Locate the cell with the specified text and output its (x, y) center coordinate. 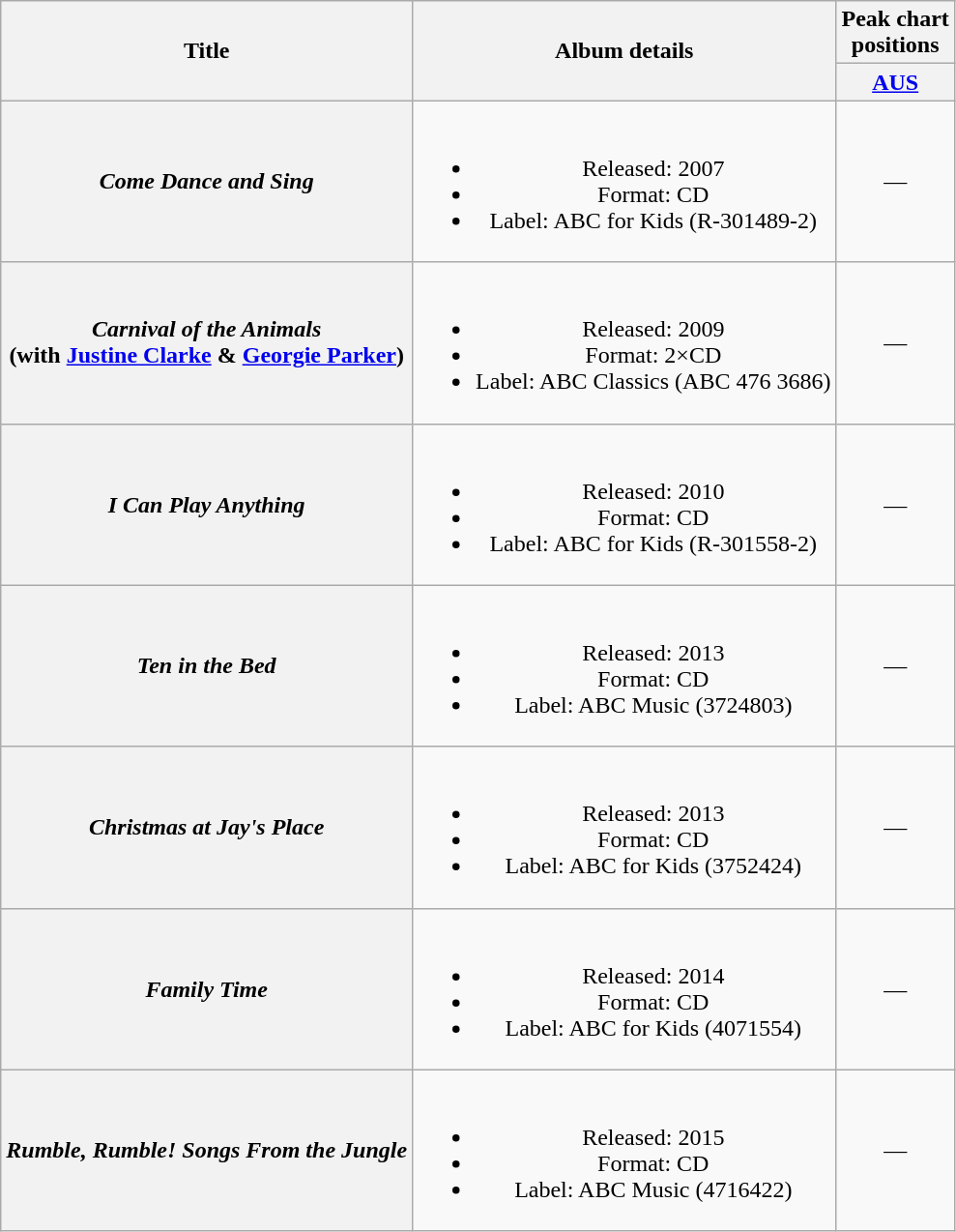
I Can Play Anything (207, 505)
Released: 2010Format: CDLabel: ABC for Kids (R-301558-2) (624, 505)
Released: 2015Format: CDLabel: ABC Music (4716422) (624, 1151)
Album details (624, 50)
AUS (895, 82)
Christmas at Jay's Place (207, 828)
Released: 2007Format: CDLabel: ABC for Kids (R-301489-2) (624, 182)
Released: 2014Format: CDLabel: ABC for Kids (4071554) (624, 988)
Peak chartpositions (895, 33)
Come Dance and Sing (207, 182)
Released: 2009Format: 2×CDLabel: ABC Classics (ABC 476 3686) (624, 342)
Ten in the Bed (207, 665)
Family Time (207, 988)
Released: 2013Format: CDLabel: ABC Music (3724803) (624, 665)
Rumble, Rumble! Songs From the Jungle (207, 1151)
Title (207, 50)
Released: 2013Format: CDLabel: ABC for Kids (3752424) (624, 828)
Carnival of the Animals (with Justine Clarke & Georgie Parker) (207, 342)
